Scan for the cell matching the given text and deliver its [x, y] coordinate at center. 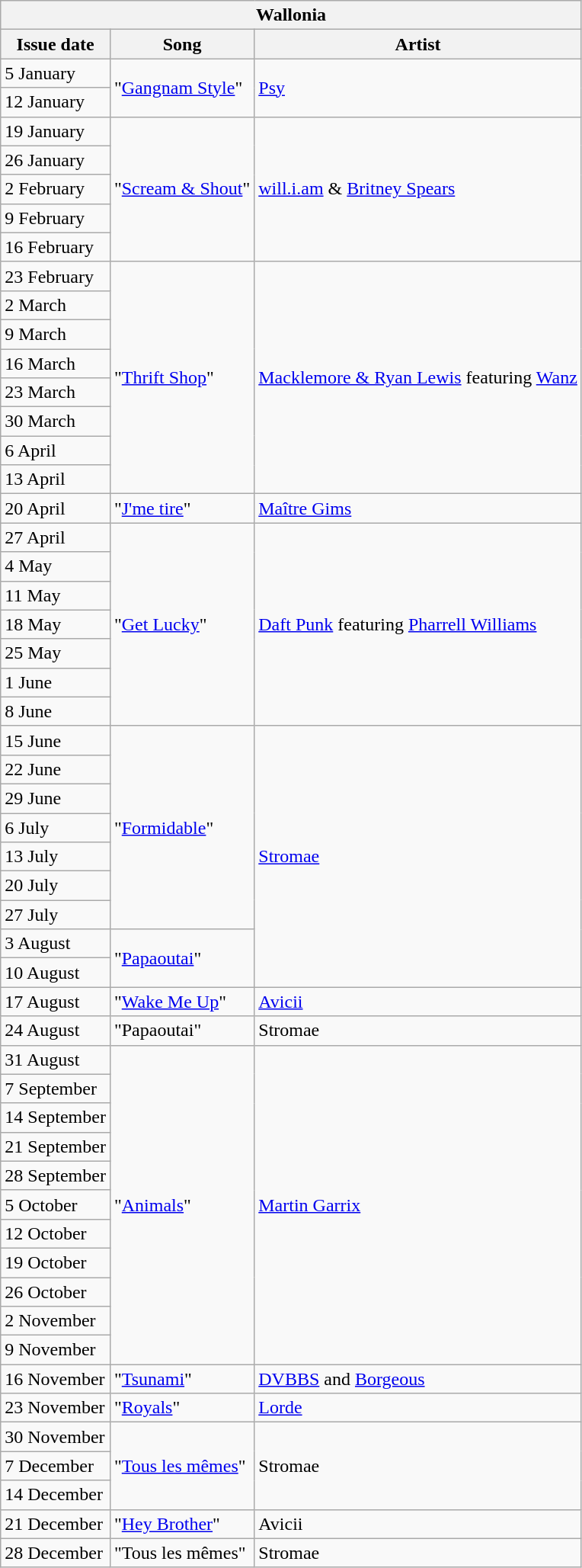
12 October [56, 1233]
8 June [56, 711]
3 August [56, 944]
7 September [56, 1089]
2 March [56, 305]
26 January [56, 160]
30 March [56, 422]
29 June [56, 798]
2 February [56, 189]
"Royals" [181, 1408]
"J'me tire" [181, 508]
14 December [56, 1495]
27 April [56, 537]
25 May [56, 653]
10 August [56, 973]
"Scream & Shout" [181, 189]
Maître Gims [418, 508]
Issue date [56, 44]
31 August [56, 1060]
28 September [56, 1175]
20 July [56, 886]
16 February [56, 247]
24 August [56, 1031]
DVBBS and Borgeous [418, 1379]
14 September [56, 1117]
"Formidable" [181, 827]
9 March [56, 334]
26 October [56, 1292]
23 March [56, 393]
2 November [56, 1321]
"Thrift Shop" [181, 377]
"Tsunami" [181, 1379]
Daft Punk featuring Pharrell Williams [418, 624]
"Wake Me Up" [181, 1002]
21 December [56, 1524]
"Animals" [181, 1204]
22 June [56, 769]
20 April [56, 508]
6 April [56, 451]
16 March [56, 364]
"Hey Brother" [181, 1524]
23 November [56, 1408]
18 May [56, 624]
19 October [56, 1262]
Macklemore & Ryan Lewis featuring Wanz [418, 377]
Martin Garrix [418, 1204]
7 December [56, 1466]
27 July [56, 915]
28 December [56, 1553]
4 May [56, 566]
"Get Lucky" [181, 624]
15 June [56, 740]
13 July [56, 857]
Psy [418, 88]
Song [181, 44]
12 January [56, 102]
30 November [56, 1437]
"Gangnam Style" [181, 88]
17 August [56, 1002]
Wallonia [291, 15]
Artist [418, 44]
6 July [56, 827]
16 November [56, 1379]
5 January [56, 73]
21 September [56, 1146]
1 June [56, 682]
will.i.am & Britney Spears [418, 189]
11 May [56, 595]
9 February [56, 218]
9 November [56, 1350]
23 February [56, 276]
13 April [56, 479]
5 October [56, 1204]
19 January [56, 131]
Lorde [418, 1408]
